Pinpoint the cell where the given text exists, returning its (x, y) midpoint coordinate. 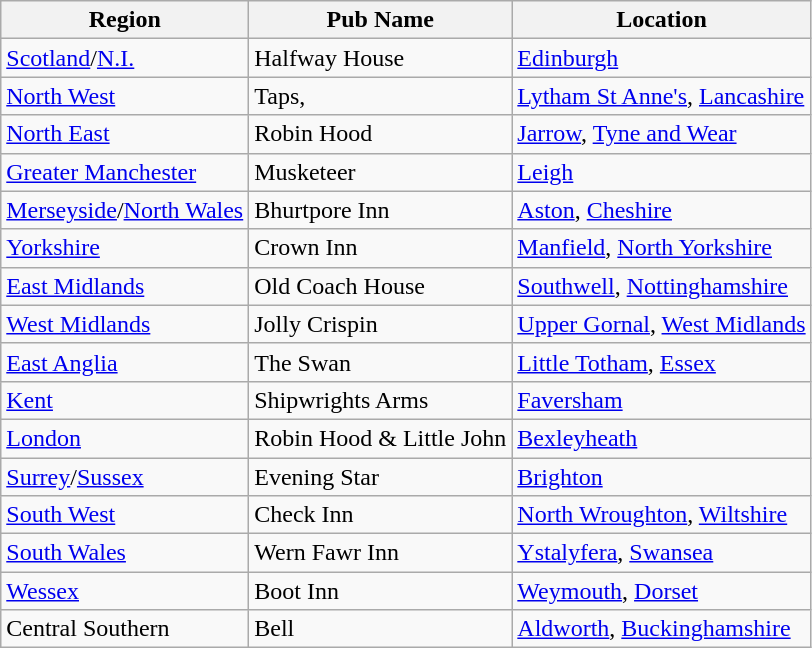
Bexleyheath (662, 438)
Greater Manchester (125, 172)
Yorkshire (125, 248)
The Swan (380, 362)
Edinburgh (662, 58)
Boot Inn (380, 591)
Southwell, Nottinghamshire (662, 286)
Old Coach House (380, 286)
West Midlands (125, 324)
Leigh (662, 172)
North East (125, 134)
Weymouth, Dorset (662, 591)
Ystalyfera, Swansea (662, 553)
Musketeer (380, 172)
Evening Star (380, 477)
South West (125, 515)
Kent (125, 400)
Pub Name (380, 20)
Scotland/N.I. (125, 58)
Region (125, 20)
Brighton (662, 477)
Check Inn (380, 515)
South Wales (125, 553)
Little Totham, Essex (662, 362)
Robin Hood (380, 134)
Aston, Cheshire (662, 210)
Jarrow, Tyne and Wear (662, 134)
Central Southern (125, 629)
Faversham (662, 400)
East Anglia (125, 362)
Lytham St Anne's, Lancashire (662, 96)
North Wroughton, Wiltshire (662, 515)
Surrey/Sussex (125, 477)
Bhurtpore Inn (380, 210)
Merseyside/North Wales (125, 210)
Aldworth, Buckinghamshire (662, 629)
Location (662, 20)
Bell (380, 629)
Halfway House (380, 58)
Taps, (380, 96)
Jolly Crispin (380, 324)
London (125, 438)
Wessex (125, 591)
Wern Fawr Inn (380, 553)
North West (125, 96)
Manfield, North Yorkshire (662, 248)
East Midlands (125, 286)
Crown Inn (380, 248)
Robin Hood & Little John (380, 438)
Shipwrights Arms (380, 400)
Upper Gornal, West Midlands (662, 324)
